Return (x, y) of the center of cell containing provided text 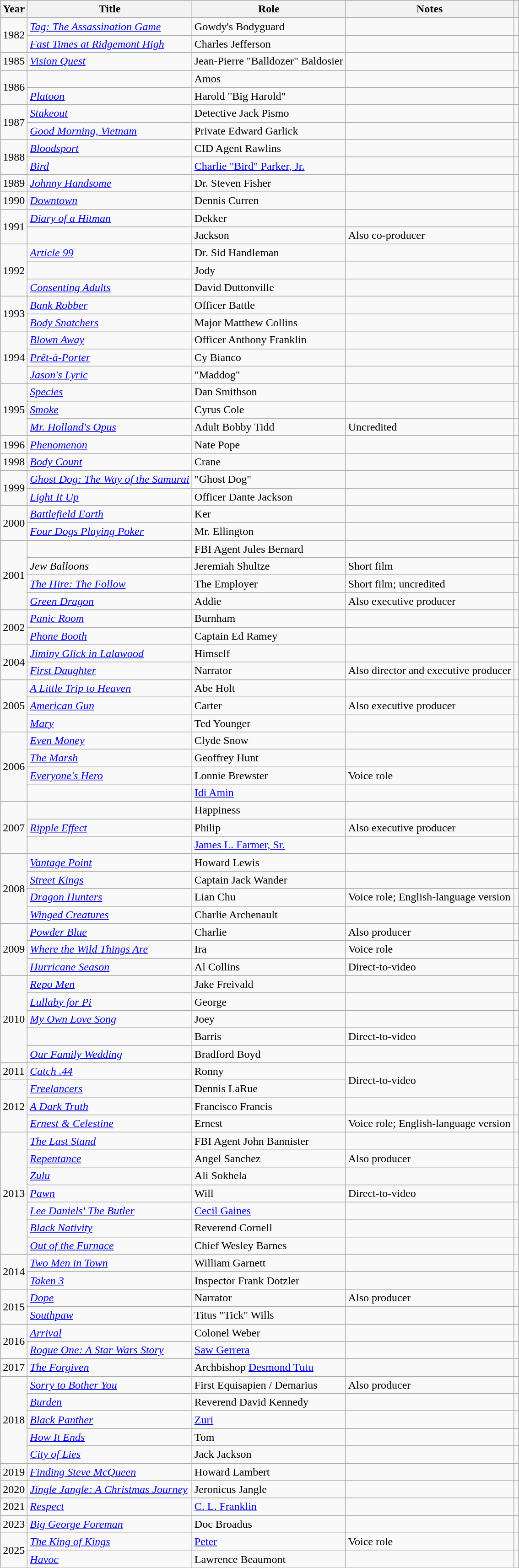
Role (269, 9)
2012 (14, 1106)
Happiness (269, 810)
Idi Amin (269, 793)
Black Nativity (110, 1228)
Will (269, 1193)
1994 (14, 357)
Finding Steve McQueen (110, 1472)
Johnny Handsome (110, 183)
1989 (14, 183)
"Maddog" (269, 375)
Battlefield Earth (110, 514)
2005 (14, 706)
1995 (14, 410)
Uncredited (429, 427)
Captain Ed Ramey (269, 636)
Sorry to Bother You (110, 1385)
Geoffrey Hunt (269, 758)
Abe Holt (269, 688)
2020 (14, 1489)
Ira (269, 949)
Black Panther (110, 1420)
1993 (14, 314)
Respect (110, 1507)
Officer Dante Jackson (269, 496)
2017 (14, 1368)
1988 (14, 157)
Smoke (110, 410)
Notes (429, 9)
1999 (14, 488)
2014 (14, 1272)
Adult Bobby Tidd (269, 427)
1982 (14, 35)
Jackson (269, 236)
Short film (429, 566)
Tom (269, 1437)
The Forgiven (110, 1368)
Year (14, 9)
Vantage Point (110, 862)
The Hire: The Follow (110, 584)
Charlie (269, 932)
Catch .44 (110, 1072)
FBI Agent John Bannister (269, 1141)
Chief Wesley Barnes (269, 1245)
Ted Younger (269, 723)
Lullaby for Pi (110, 1002)
Species (110, 392)
George (269, 1002)
Carter (269, 706)
Captain Jack Wander (269, 880)
Our Family Wedding (110, 1054)
Article 99 (110, 253)
Amos (269, 79)
2019 (14, 1472)
Downtown (110, 200)
Dr. Sid Handleman (269, 253)
Diary of a Hitman (110, 218)
Cyrus Cole (269, 410)
Addie (269, 601)
Charles Jefferson (269, 44)
Platoon (110, 96)
American Gun (110, 706)
Dr. Steven Fisher (269, 183)
Zuri (269, 1420)
Jeronicus Jangle (269, 1489)
1992 (14, 270)
Jody (269, 270)
Jiminy Glick in Lalawood (110, 653)
2010 (14, 1019)
Two Men in Town (110, 1263)
Officer Battle (269, 305)
First Equisapien / Demarius (269, 1385)
Ali Sokhela (269, 1176)
Body Snatchers (110, 323)
CID Agent Rawlins (269, 148)
A Little Trip to Heaven (110, 688)
Four Dogs Playing Poker (110, 532)
Titus "Tick" Wills (269, 1315)
Lian Chu (269, 897)
Burden (110, 1402)
2001 (14, 575)
Major Matthew Collins (269, 323)
Mr. Holland's Opus (110, 427)
Rogue One: A Star Wars Story (110, 1350)
Colonel Weber (269, 1333)
Cy Bianco (269, 357)
Peter (269, 1541)
Panic Room (110, 619)
Blown Away (110, 340)
2021 (14, 1507)
Philip (269, 828)
How It Ends (110, 1437)
William Garnett (269, 1263)
City of Lies (110, 1455)
Phone Booth (110, 636)
Title (110, 9)
Saw Gerrera (269, 1350)
Ernest & Celestine (110, 1124)
Ernest (269, 1124)
Everyone's Hero (110, 776)
Zulu (110, 1176)
Dope (110, 1298)
Cecil Gaines (269, 1211)
Vision Quest (110, 61)
Also co-producer (429, 236)
Fast Times at Ridgemont High (110, 44)
2006 (14, 766)
Angel Sanchez (269, 1158)
Dekker (269, 218)
Consenting Adults (110, 288)
2000 (14, 523)
James L. Farmer, Sr. (269, 845)
2002 (14, 627)
2025 (14, 1550)
Stakeout (110, 113)
Where the Wild Things Are (110, 949)
2004 (14, 662)
Lawrence Beaumont (269, 1559)
2013 (14, 1193)
2007 (14, 828)
Jason's Lyric (110, 375)
Also director and executive producer (429, 671)
The Marsh (110, 758)
The King of Kings (110, 1541)
Winged Creatures (110, 915)
1991 (14, 227)
Prêt-à-Porter (110, 357)
Hurricane Season (110, 967)
Nate Pope (269, 444)
1998 (14, 462)
A Dark Truth (110, 1106)
Charlie "Bird" Parker, Jr. (269, 166)
Al Collins (269, 967)
1985 (14, 61)
Howard Lambert (269, 1472)
Ghost Dog: The Way of the Samurai (110, 479)
Short film; uncredited (429, 584)
The Employer (269, 584)
Barris (269, 1036)
1990 (14, 200)
Mr. Ellington (269, 532)
Archbishop Desmond Tutu (269, 1368)
Harold "Big Harold" (269, 96)
Dennis LaRue (269, 1089)
Street Kings (110, 880)
Phenomenon (110, 444)
Repentance (110, 1158)
Clyde Snow (269, 740)
Lonnie Brewster (269, 776)
Reverend Cornell (269, 1228)
Gowdy's Bodyguard (269, 27)
Jake Freivald (269, 984)
Havoc (110, 1559)
Freelancers (110, 1089)
Reverend David Kennedy (269, 1402)
2011 (14, 1072)
Jack Jackson (269, 1455)
2018 (14, 1420)
1996 (14, 444)
Officer Anthony Franklin (269, 340)
Lee Daniels' The Butler (110, 1211)
1987 (14, 122)
Bank Robber (110, 305)
Crane (269, 462)
Pawn (110, 1193)
Green Dragon (110, 601)
Himself (269, 653)
Taken 3 (110, 1280)
The Last Stand (110, 1141)
Doc Broadus (269, 1524)
C. L. Franklin (269, 1507)
Dennis Curren (269, 200)
Charlie Archenault (269, 915)
Inspector Frank Dotzler (269, 1280)
Tag: The Assassination Game (110, 27)
Francisco Francis (269, 1106)
Dragon Hunters (110, 897)
Joey (269, 1019)
"Ghost Dog" (269, 479)
Ripple Effect (110, 828)
Private Edward Garlick (269, 131)
Repo Men (110, 984)
David Duttonville (269, 288)
My Own Love Song (110, 1019)
Bloodsport (110, 148)
Ronny (269, 1072)
Light It Up (110, 496)
Jew Balloons (110, 566)
Howard Lewis (269, 862)
Detective Jack Pismo (269, 113)
2015 (14, 1306)
Jean-Pierre "Balldozer" Baldosier (269, 61)
Bradford Boyd (269, 1054)
2016 (14, 1342)
Powder Blue (110, 932)
Out of the Furnace (110, 1245)
FBI Agent Jules Bernard (269, 549)
Burnham (269, 619)
Arrival (110, 1333)
Body Count (110, 462)
2008 (14, 889)
Even Money (110, 740)
Good Morning, Vietnam (110, 131)
Ker (269, 514)
Jeremiah Shultze (269, 566)
Dan Smithson (269, 392)
Big George Foreman (110, 1524)
First Daughter (110, 671)
2009 (14, 949)
Mary (110, 723)
2023 (14, 1524)
Jingle Jangle: A Christmas Journey (110, 1489)
Southpaw (110, 1315)
1986 (14, 87)
Bird (110, 166)
